For the text-containing cell, return its midpoint in [X, Y] coordinate format. 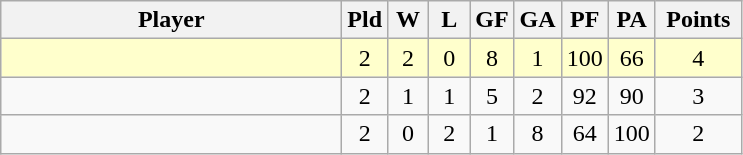
Pld [365, 20]
4 [698, 58]
3 [698, 96]
PF [584, 20]
66 [632, 58]
GF [492, 20]
64 [584, 134]
W [408, 20]
Player [172, 20]
5 [492, 96]
Points [698, 20]
GA [538, 20]
90 [632, 96]
92 [584, 96]
PA [632, 20]
L [450, 20]
